Extract the [x, y] coordinate from the center of the cell holding the provided text.  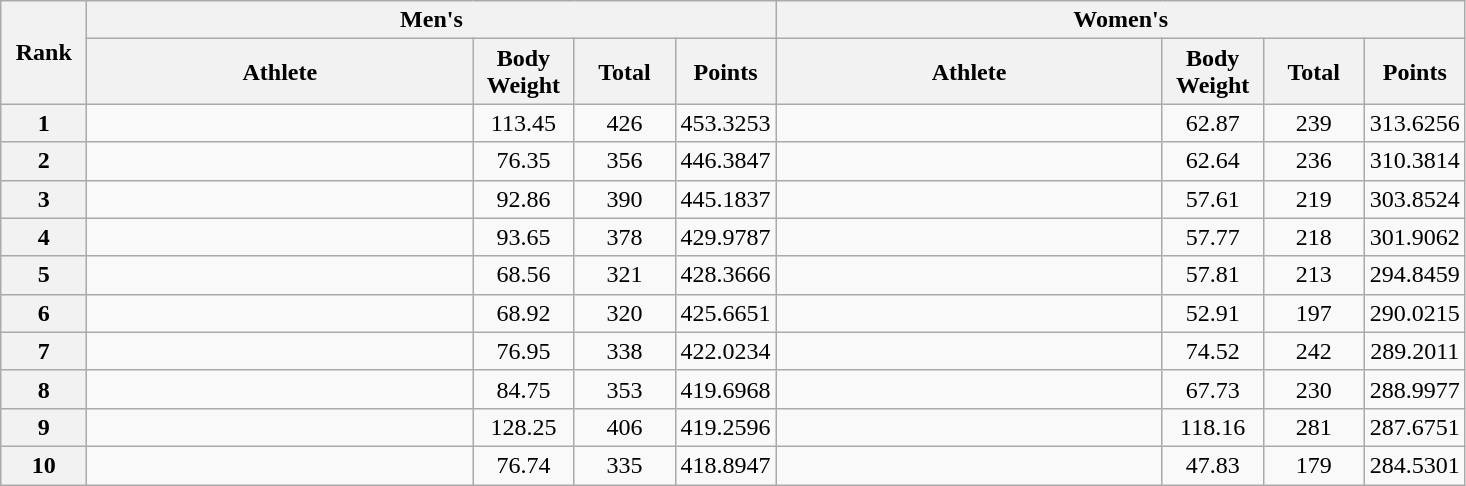
313.6256 [1414, 123]
Men's [432, 20]
290.0215 [1414, 313]
92.86 [524, 199]
242 [1314, 351]
284.5301 [1414, 465]
406 [624, 427]
445.1837 [726, 199]
287.6751 [1414, 427]
68.92 [524, 313]
239 [1314, 123]
Women's [1120, 20]
219 [1314, 199]
3 [44, 199]
230 [1314, 389]
8 [44, 389]
62.64 [1212, 161]
7 [44, 351]
6 [44, 313]
426 [624, 123]
428.3666 [726, 275]
Rank [44, 52]
390 [624, 199]
128.25 [524, 427]
76.35 [524, 161]
62.87 [1212, 123]
321 [624, 275]
213 [1314, 275]
303.8524 [1414, 199]
197 [1314, 313]
419.6968 [726, 389]
453.3253 [726, 123]
281 [1314, 427]
9 [44, 427]
320 [624, 313]
310.3814 [1414, 161]
353 [624, 389]
57.81 [1212, 275]
288.9977 [1414, 389]
67.73 [1212, 389]
2 [44, 161]
84.75 [524, 389]
118.16 [1212, 427]
57.77 [1212, 237]
218 [1314, 237]
113.45 [524, 123]
294.8459 [1414, 275]
338 [624, 351]
422.0234 [726, 351]
419.2596 [726, 427]
47.83 [1212, 465]
236 [1314, 161]
425.6651 [726, 313]
76.95 [524, 351]
179 [1314, 465]
289.2011 [1414, 351]
74.52 [1212, 351]
57.61 [1212, 199]
76.74 [524, 465]
1 [44, 123]
93.65 [524, 237]
52.91 [1212, 313]
5 [44, 275]
4 [44, 237]
446.3847 [726, 161]
378 [624, 237]
10 [44, 465]
418.8947 [726, 465]
68.56 [524, 275]
335 [624, 465]
301.9062 [1414, 237]
356 [624, 161]
429.9787 [726, 237]
